Return [x, y] of the center of cell containing provided text 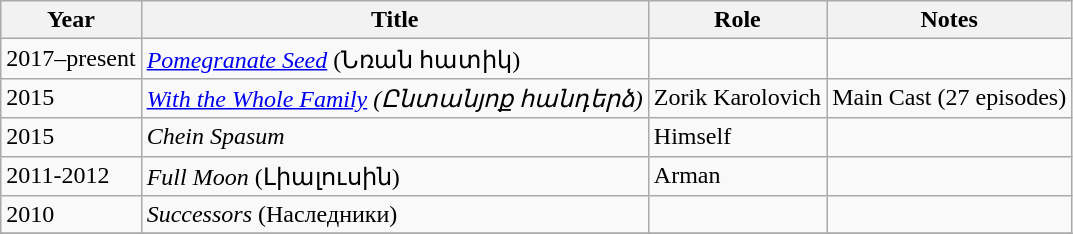
Main Cast (27 episodes) [950, 98]
With the Whole Family (Ընտանյոք հանդերձ) [394, 98]
Chein Spasum [394, 137]
2011-2012 [71, 176]
Notes [950, 20]
Himself [737, 137]
Full Moon (Լիալուսին) [394, 176]
Arman [737, 176]
Year [71, 20]
Role [737, 20]
2010 [71, 215]
Zorik Karolovich [737, 98]
Pomegranate Seed (Նռան հատիկ) [394, 59]
2017–present [71, 59]
Title [394, 20]
Successors (Наследники) [394, 215]
